Identify which cell holds the provided text, then report its [x, y] central coordinate. 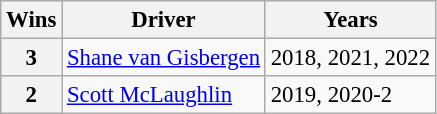
2019, 2020-2 [350, 95]
Driver [164, 20]
3 [32, 58]
2018, 2021, 2022 [350, 58]
Shane van Gisbergen [164, 58]
2 [32, 95]
Scott McLaughlin [164, 95]
Wins [32, 20]
Years [350, 20]
